For the text-containing cell, return its midpoint in (X, Y) coordinate format. 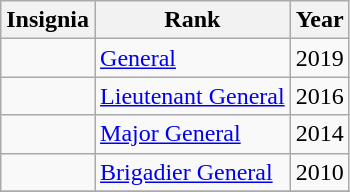
Rank (193, 20)
2010 (320, 172)
General (193, 58)
Major General (193, 134)
Year (320, 20)
Lieutenant General (193, 96)
2014 (320, 134)
Brigadier General (193, 172)
Insignia (48, 20)
2016 (320, 96)
2019 (320, 58)
